Determine the (x, y) coordinate at the center of the cell enclosing the given text.  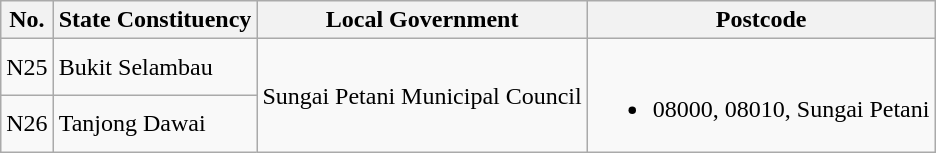
08000, 08010, Sungai Petani (761, 96)
Sungai Petani Municipal Council (422, 96)
Tanjong Dawai (155, 124)
No. (27, 20)
Local Government (422, 20)
Bukit Selambau (155, 68)
N25 (27, 68)
State Constituency (155, 20)
N26 (27, 124)
Postcode (761, 20)
